Capture the cell that displays the provided text and extract its (X, Y) central coordinate. 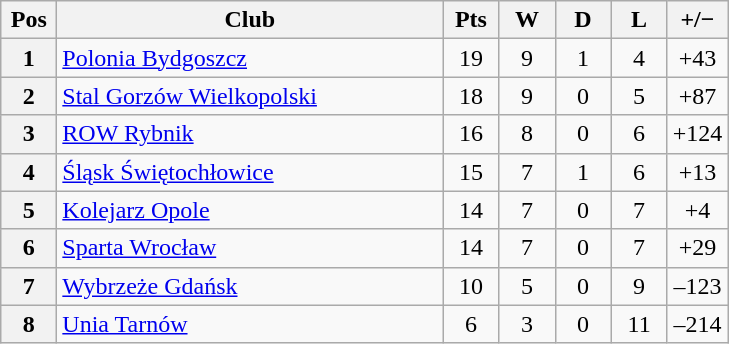
19 (471, 58)
Stal Gorzów Wielkopolski (250, 96)
Sparta Wrocław (250, 248)
+29 (698, 248)
W (527, 20)
Polonia Bydgoszcz (250, 58)
Pos (29, 20)
+124 (698, 134)
+/− (698, 20)
18 (471, 96)
Kolejarz Opole (250, 210)
+87 (698, 96)
ROW Rybnik (250, 134)
L (639, 20)
+13 (698, 172)
D (583, 20)
–214 (698, 324)
+43 (698, 58)
+4 (698, 210)
15 (471, 172)
Club (250, 20)
Pts (471, 20)
2 (29, 96)
10 (471, 286)
11 (639, 324)
Śląsk Świętochłowice (250, 172)
Unia Tarnów (250, 324)
Wybrzeże Gdańsk (250, 286)
16 (471, 134)
–123 (698, 286)
